Capture the cell that displays the provided text and extract its (x, y) central coordinate. 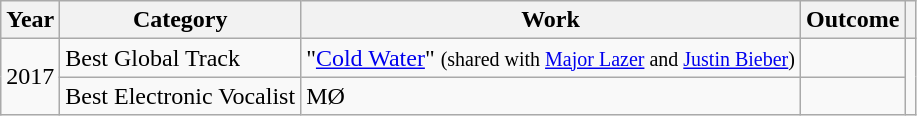
"Cold Water" (shared with Major Lazer and Justin Bieber) (551, 58)
Category (180, 20)
Best Electronic Vocalist (180, 96)
2017 (30, 77)
MØ (551, 96)
Year (30, 20)
Best Global Track (180, 58)
Work (551, 20)
Outcome (852, 20)
